Detect which cell encompasses the target text, then output its [x, y] center coordinate. 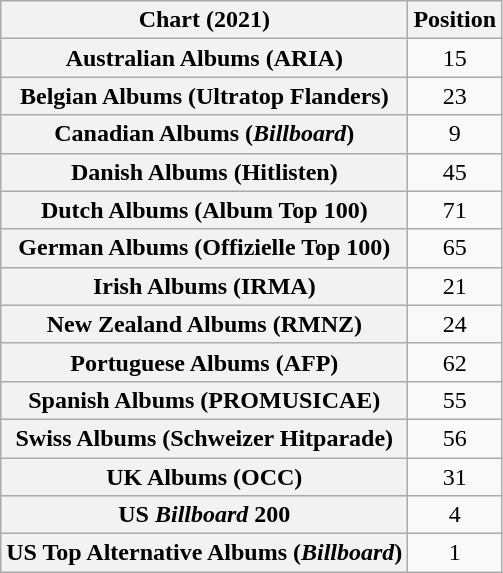
4 [455, 515]
New Zealand Albums (RMNZ) [204, 324]
56 [455, 438]
US Billboard 200 [204, 515]
62 [455, 362]
German Albums (Offizielle Top 100) [204, 248]
Australian Albums (ARIA) [204, 58]
UK Albums (OCC) [204, 477]
21 [455, 286]
71 [455, 210]
Dutch Albums (Album Top 100) [204, 210]
Irish Albums (IRMA) [204, 286]
23 [455, 96]
Spanish Albums (PROMUSICAE) [204, 400]
1 [455, 553]
45 [455, 172]
65 [455, 248]
Belgian Albums (Ultratop Flanders) [204, 96]
Position [455, 20]
24 [455, 324]
Chart (2021) [204, 20]
31 [455, 477]
Canadian Albums (Billboard) [204, 134]
55 [455, 400]
Portuguese Albums (AFP) [204, 362]
Danish Albums (Hitlisten) [204, 172]
Swiss Albums (Schweizer Hitparade) [204, 438]
9 [455, 134]
15 [455, 58]
US Top Alternative Albums (Billboard) [204, 553]
